From the cell containing the given text, extract its center point as (X, Y) coordinate. 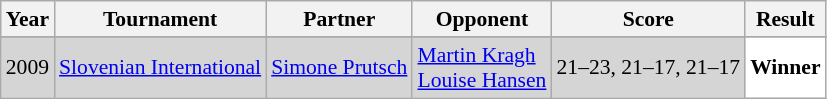
Winner (786, 68)
Slovenian International (160, 68)
Partner (339, 19)
21–23, 21–17, 21–17 (648, 68)
Result (786, 19)
Martin Kragh Louise Hansen (482, 68)
Tournament (160, 19)
Simone Prutsch (339, 68)
Opponent (482, 19)
Score (648, 19)
2009 (28, 68)
Year (28, 19)
